Extract the (X, Y) coordinate from the center of the cell holding the provided text.  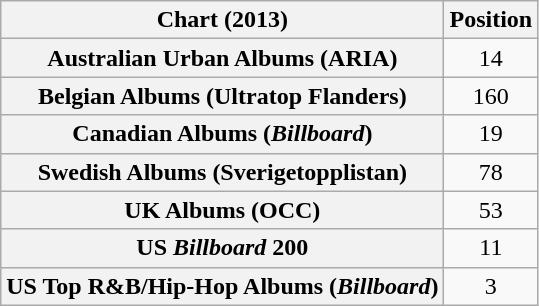
US Top R&B/Hip-Hop Albums (Billboard) (222, 286)
11 (491, 248)
53 (491, 210)
Belgian Albums (Ultratop Flanders) (222, 96)
3 (491, 286)
Chart (2013) (222, 20)
Swedish Albums (Sverigetopplistan) (222, 172)
Australian Urban Albums (ARIA) (222, 58)
14 (491, 58)
78 (491, 172)
US Billboard 200 (222, 248)
Position (491, 20)
160 (491, 96)
19 (491, 134)
UK Albums (OCC) (222, 210)
Canadian Albums (Billboard) (222, 134)
